Return (x, y) of the center of cell containing provided text 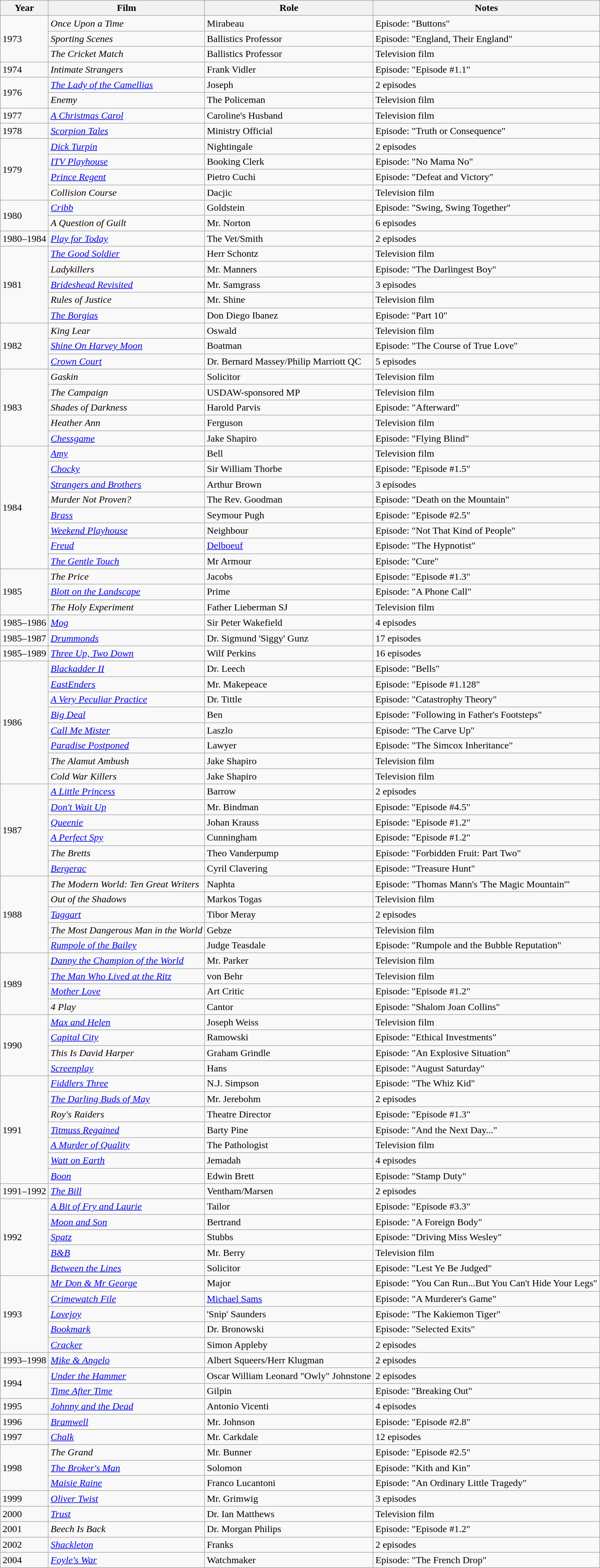
Dr. Leech (288, 669)
1984 (24, 507)
The Borgias (127, 315)
Bergerac (127, 868)
Mr. Johnson (288, 1421)
Bell (288, 454)
Episode: "The Simcox Inheritance" (486, 746)
Watchmaker (288, 1560)
Markos Togas (288, 899)
Episode: "Episode #1.5" (486, 469)
Episode: "The French Drop" (486, 1560)
The Darling Buds of May (127, 1099)
Play for Today (127, 239)
Episode: "Following in Father's Footsteps" (486, 715)
Episode: "Episode #1.128" (486, 684)
'Snip' Saunders (288, 1314)
1982 (24, 346)
Episode: "England, Their England" (486, 39)
Episode: "You Can Run...But You Can't Hide Your Legs" (486, 1283)
Mr. Samgrass (288, 285)
Freud (127, 546)
The Grand (127, 1453)
Ministry Official (288, 131)
Chalk (127, 1437)
Don Diego Ibanez (288, 315)
Dacjic (288, 193)
Oswald (288, 331)
Cracker (127, 1345)
The Campaign (127, 392)
N.J. Simpson (288, 1084)
Rumpole of the Bailey (127, 945)
Joseph Weiss (288, 1022)
Taggart (127, 914)
Herr Schontz (288, 254)
Lawyer (288, 746)
Episode: "The Darlingest Boy" (486, 269)
1981 (24, 285)
Edwin Brett (288, 1176)
A Christmas Carol (127, 115)
Dr. Tittle (288, 700)
Stubbs (288, 1237)
Episode: "The Whiz Kid" (486, 1084)
The Bill (127, 1191)
Episode: "Thomas Mann's 'The Magic Mountain'" (486, 884)
Three Up, Two Down (127, 653)
1998 (24, 1468)
2001 (24, 1529)
Beech Is Back (127, 1529)
Crown Court (127, 361)
Wilf Perkins (288, 653)
Moon and Son (127, 1222)
The Gentle Touch (127, 561)
Mr. Shine (288, 300)
Scorpion Tales (127, 131)
Shine On Harvey Moon (127, 346)
Boatman (288, 346)
Sir William Thorbe (288, 469)
Booking Clerk (288, 161)
Barrow (288, 792)
Between the Lines (127, 1268)
Dick Turpin (127, 146)
The Rev. Goodman (288, 500)
1989 (24, 984)
von Behr (288, 976)
Solomon (288, 1468)
Heather Ann (127, 423)
Episode: "Episode #1.1" (486, 69)
Episode: "Bells" (486, 669)
Episode: "Driving Miss Wesley" (486, 1237)
2000 (24, 1514)
Time After Time (127, 1391)
5 episodes (486, 361)
Crimewatch File (127, 1299)
A Very Peculiar Practice (127, 700)
Screenplay (127, 1068)
Episode: "Ethical Investments" (486, 1038)
A Little Princess (127, 792)
Ben (288, 715)
The Broker's Man (127, 1468)
Mr Armour (288, 561)
Nightingale (288, 146)
A Perfect Spy (127, 838)
Episode: "An Explosive Situation" (486, 1053)
The Cricket Match (127, 54)
The Vet/Smith (288, 239)
Franco Lucantoni (288, 1483)
Ventham/Marsen (288, 1191)
1983 (24, 407)
The Most Dangerous Man in the World (127, 930)
1990 (24, 1045)
Prince Regent (127, 177)
Johnny and the Dead (127, 1406)
Episode: "Swing, Swing Together" (486, 208)
Jemadah (288, 1160)
Big Deal (127, 715)
Prime (288, 592)
Franks (288, 1545)
1993–1998 (24, 1360)
Mr Don & Mr George (127, 1283)
ITV Playhouse (127, 161)
1978 (24, 131)
1995 (24, 1406)
Rules of Justice (127, 300)
Dr. Bronowski (288, 1329)
The Policeman (288, 100)
1997 (24, 1437)
1991–1992 (24, 1191)
Goldstein (288, 208)
Mother Love (127, 992)
Episode: "Breaking Out" (486, 1391)
Blott on the Landscape (127, 592)
Delboeuf (288, 546)
Fiddlers Three (127, 1084)
Episode: "Buttons" (486, 23)
Cyril Clavering (288, 868)
Episode: "Selected Exits" (486, 1329)
1980–1984 (24, 239)
1973 (24, 39)
Jacobs (288, 576)
Mr. Jerebohm (288, 1099)
1974 (24, 69)
Episode: "And the Next Day..." (486, 1130)
Lovejoy (127, 1314)
Role (288, 8)
Shades of Darkness (127, 407)
Episode: "Part 10" (486, 315)
Joseph (288, 85)
Danny the Champion of the World (127, 961)
Mr. Bunner (288, 1453)
1979 (24, 169)
Trust (127, 1514)
Judge Teasdale (288, 945)
1985–1987 (24, 638)
Mog (127, 623)
Drummonds (127, 638)
Brass (127, 515)
Once Upon a Time (127, 23)
Mr. Norton (288, 223)
Episode: "A Foreign Body" (486, 1222)
Bramwell (127, 1421)
Maisie Raine (127, 1483)
Episode: "Afterward" (486, 407)
Sporting Scenes (127, 39)
Mr. Makepeace (288, 684)
Episode: "A Phone Call" (486, 592)
A Bit of Fry and Laurie (127, 1207)
The Good Soldier (127, 254)
Dr. Morgan Philips (288, 1529)
Episode: "Episode #4.5" (486, 807)
Oliver Twist (127, 1499)
Watt on Earth (127, 1160)
Gebze (288, 930)
Call Me Mister (127, 730)
Tailor (288, 1207)
6 episodes (486, 223)
1985–1986 (24, 623)
Episode: "The Kakiemon Tiger" (486, 1314)
Year (24, 8)
The Holy Experiment (127, 607)
Episode: "Truth or Consequence" (486, 131)
Episode: "An Ordinary Little Tragedy" (486, 1483)
Bertrand (288, 1222)
Sir Peter Wakefield (288, 623)
Strangers and Brothers (127, 484)
Mr. Manners (288, 269)
16 episodes (486, 653)
Episode: "Kith and Kin" (486, 1468)
Under the Hammer (127, 1375)
Episode: "Rumpole and the Bubble Reputation" (486, 945)
Episode: "The Course of True Love" (486, 346)
1992 (24, 1237)
Spatz (127, 1237)
Collision Course (127, 193)
Roy's Raiders (127, 1114)
1976 (24, 92)
Queenie (127, 822)
B&B (127, 1253)
The Man Who Lived at the Ritz (127, 976)
Episode: "Not That Kind of People" (486, 530)
Amy (127, 454)
Episode: "Flying Blind" (486, 438)
EastEnders (127, 684)
USDAW-sponsored MP (288, 392)
Foyle's War (127, 1560)
Episode: "Catastrophy Theory" (486, 700)
Father Lieberman SJ (288, 607)
1993 (24, 1314)
Brideshead Revisited (127, 285)
Cold War Killers (127, 776)
Antonio Vicenti (288, 1406)
Episode: "Forbidden Fruit: Part Two" (486, 853)
Dr. Bernard Massey/Philip Marriott QC (288, 361)
Barty Pine (288, 1130)
The Bretts (127, 853)
Episode: "Episode #3.3" (486, 1207)
Episode: "Defeat and Victory" (486, 177)
Mike & Angelo (127, 1360)
Cantor (288, 1007)
Episode: "The Carve Up" (486, 730)
Episode: "Death on the Mountain" (486, 500)
Hans (288, 1068)
Episode: "A Murderer's Game" (486, 1299)
Boon (127, 1176)
2004 (24, 1560)
Bookmark (127, 1329)
Graham Grindle (288, 1053)
1991 (24, 1130)
1977 (24, 115)
Capital City (127, 1038)
Weekend Playhouse (127, 530)
1988 (24, 914)
Don't Wait Up (127, 807)
Episode: "August Saturday" (486, 1068)
Notes (486, 8)
Film (127, 8)
Caroline's Husband (288, 115)
Episode: "Cure" (486, 561)
The Price (127, 576)
Oscar William Leonard "Owly" Johnstone (288, 1375)
Intimate Strangers (127, 69)
Seymour Pugh (288, 515)
Art Critic (288, 992)
Mr. Parker (288, 961)
Dr. Ian Matthews (288, 1514)
Theatre Director (288, 1114)
Laszlo (288, 730)
1996 (24, 1421)
The Modern World: Ten Great Writers (127, 884)
Episode: "Treasure Hunt" (486, 868)
1994 (24, 1383)
Tibor Meray (288, 914)
4 Play (127, 1007)
Naphta (288, 884)
Max and Helen (127, 1022)
Ferguson (288, 423)
Theo Vanderpump (288, 853)
Mirabeau (288, 23)
2002 (24, 1545)
Dr. Sigmund 'Siggy' Gunz (288, 638)
Shackleton (127, 1545)
Ramowski (288, 1038)
Cunningham (288, 838)
Michael Sams (288, 1299)
A Question of Guilt (127, 223)
Gaskin (127, 377)
Simon Appleby (288, 1345)
King Lear (127, 331)
Episode: "The Hypnotist" (486, 546)
Titmuss Regained (127, 1130)
Mr. Carkdale (288, 1437)
Episode: "Stamp Duty" (486, 1176)
Mr. Bindman (288, 807)
Episode: "Episode #2.8" (486, 1421)
The Lady of the Camellias (127, 85)
Albert Squeers/Herr Klugman (288, 1360)
Gilpin (288, 1391)
Episode: "No Mama No" (486, 161)
1999 (24, 1499)
Frank Vidler (288, 69)
Out of the Shadows (127, 899)
A Murder of Quality (127, 1145)
Murder Not Proven? (127, 500)
Episode: "Shalom Joan Collins" (486, 1007)
1987 (24, 830)
Blackadder II (127, 669)
1985 (24, 592)
17 episodes (486, 638)
12 episodes (486, 1437)
Chocky (127, 469)
Episode: "Lest Ye Be Judged" (486, 1268)
Paradise Postponed (127, 746)
Cribb (127, 208)
1985–1989 (24, 653)
1986 (24, 722)
1980 (24, 216)
Mr. Berry (288, 1253)
Chessgame (127, 438)
Harold Parvis (288, 407)
Mr. Grimwig (288, 1499)
Johan Krauss (288, 822)
The Pathologist (288, 1145)
Major (288, 1283)
Enemy (127, 100)
This Is David Harper (127, 1053)
Arthur Brown (288, 484)
Pietro Cuchi (288, 177)
The Alamut Ambush (127, 761)
Neighbour (288, 530)
Ladykillers (127, 269)
